Capture the cell that displays the provided text and extract its [X, Y] central coordinate. 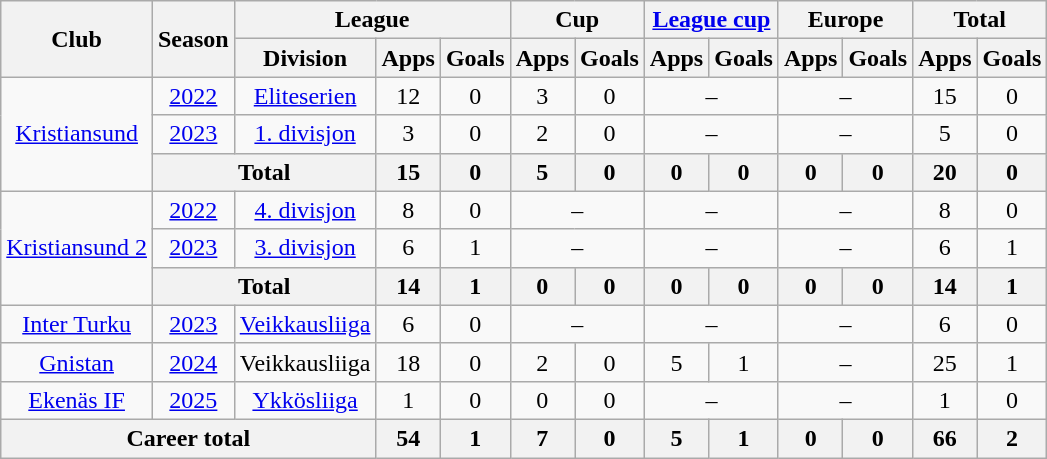
66 [945, 438]
4. divisjon [305, 210]
Gnistan [77, 362]
Career total [188, 438]
54 [408, 438]
Ekenäs IF [77, 400]
2024 [193, 362]
Ykkösliiga [305, 400]
Inter Turku [77, 324]
1. divisjon [305, 134]
Eliteserien [305, 96]
25 [945, 362]
20 [945, 172]
Season [193, 39]
Division [305, 58]
2025 [193, 400]
League [372, 20]
League cup [711, 20]
Kristiansund 2 [77, 248]
12 [408, 96]
Kristiansund [77, 134]
3. divisjon [305, 248]
Europe [845, 20]
Cup [577, 20]
18 [408, 362]
Club [77, 39]
7 [542, 438]
